Detect which cell encompasses the target text, then output its (x, y) center coordinate. 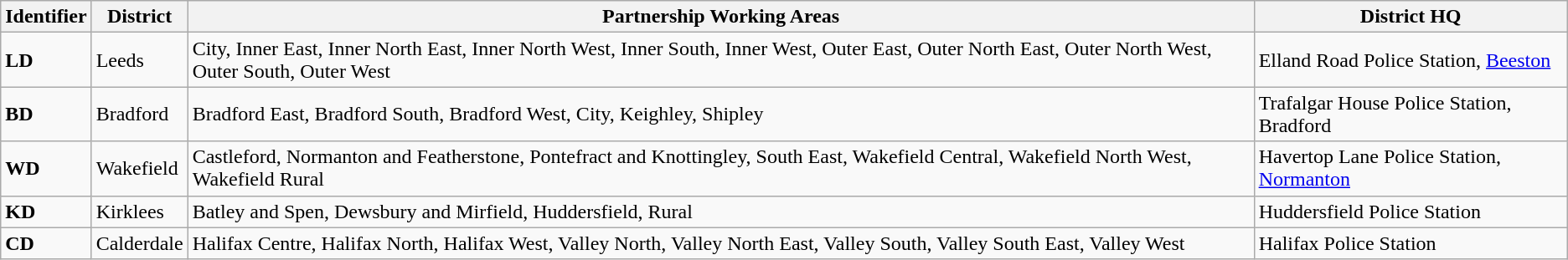
Batley and Spen, Dewsbury and Mirfield, Huddersfield, Rural (720, 212)
District HQ (1411, 17)
KD (46, 212)
WD (46, 169)
Kirklees (139, 212)
Trafalgar House Police Station, Bradford (1411, 114)
District (139, 17)
Elland Road Police Station, Beeston (1411, 60)
Leeds (139, 60)
Castleford, Normanton and Featherstone, Pontefract and Knottingley, South East, Wakefield Central, Wakefield North West, Wakefield Rural (720, 169)
Calderdale (139, 243)
Halifax Centre, Halifax North, Halifax West, Valley North, Valley North East, Valley South, Valley South East, Valley West (720, 243)
Wakefield (139, 169)
Bradford (139, 114)
BD (46, 114)
Halifax Police Station (1411, 243)
Bradford East, Bradford South, Bradford West, City, Keighley, Shipley (720, 114)
Huddersfield Police Station (1411, 212)
LD (46, 60)
CD (46, 243)
Identifier (46, 17)
Partnership Working Areas (720, 17)
Havertop Lane Police Station, Normanton (1411, 169)
